Return the [X, Y] coordinate for the center point of the cell that contains the specified text.  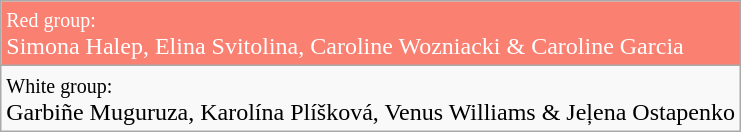
White group: Garbiñe Muguruza, Karolína Plíšková, Venus Williams & Jeļena Ostapenko [371, 98]
Red group:Simona Halep, Elina Svitolina, Caroline Wozniacki & Caroline Garcia [371, 34]
